Find where the given text appears and provide that cell's center as [X, Y] coordinate. 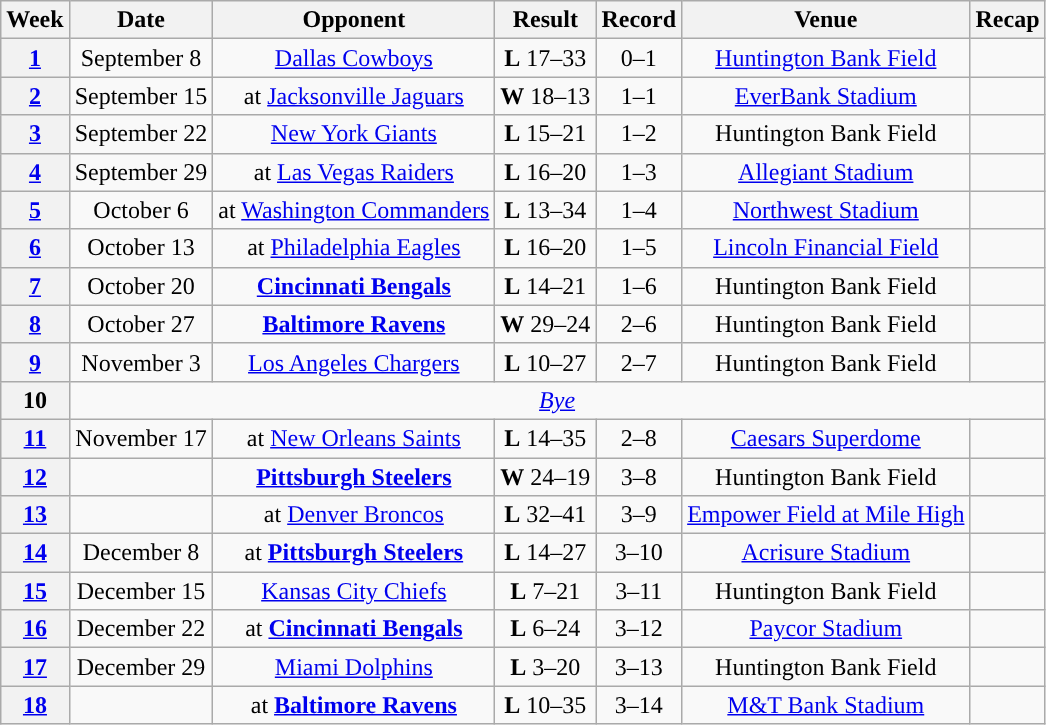
L 3–20 [546, 667]
2 [35, 96]
at Philadelphia Eagles [354, 248]
Kansas City Chiefs [354, 591]
1 [35, 58]
W 29–24 [546, 324]
3–9 [639, 515]
Result [546, 20]
Venue [826, 20]
September 8 [141, 58]
at Jacksonville Jaguars [354, 96]
at Las Vegas Raiders [354, 172]
2–7 [639, 362]
Acrisure Stadium [826, 553]
2–6 [639, 324]
October 27 [141, 324]
1–5 [639, 248]
14 [35, 553]
Caesars Superdome [826, 438]
3–8 [639, 477]
Pittsburgh Steelers [354, 477]
September 15 [141, 96]
1–1 [639, 96]
9 [35, 362]
Bye [557, 400]
Recap [1008, 20]
L 10–27 [546, 362]
Record [639, 20]
at Denver Broncos [354, 515]
at Baltimore Ravens [354, 705]
8 [35, 324]
16 [35, 629]
October 13 [141, 248]
Northwest Stadium [826, 210]
1–4 [639, 210]
3–12 [639, 629]
Opponent [354, 20]
Cincinnati Bengals [354, 286]
Baltimore Ravens [354, 324]
New York Giants [354, 134]
W 18–13 [546, 96]
Paycor Stadium [826, 629]
11 [35, 438]
September 29 [141, 172]
Lincoln Financial Field [826, 248]
at New Orleans Saints [354, 438]
3–11 [639, 591]
15 [35, 591]
L 17–33 [546, 58]
December 8 [141, 553]
7 [35, 286]
L 10–35 [546, 705]
L 14–35 [546, 438]
December 22 [141, 629]
Week [35, 20]
October 20 [141, 286]
Dallas Cowboys [354, 58]
December 15 [141, 591]
October 6 [141, 210]
L 15–21 [546, 134]
5 [35, 210]
November 17 [141, 438]
Empower Field at Mile High [826, 515]
September 22 [141, 134]
W 24–19 [546, 477]
6 [35, 248]
13 [35, 515]
12 [35, 477]
17 [35, 667]
November 3 [141, 362]
0–1 [639, 58]
EverBank Stadium [826, 96]
L 32–41 [546, 515]
L 6–24 [546, 629]
Los Angeles Chargers [354, 362]
Date [141, 20]
3–10 [639, 553]
18 [35, 705]
L 14–27 [546, 553]
1–6 [639, 286]
at Cincinnati Bengals [354, 629]
M&T Bank Stadium [826, 705]
Miami Dolphins [354, 667]
December 29 [141, 667]
1–3 [639, 172]
3 [35, 134]
L 7–21 [546, 591]
at Washington Commanders [354, 210]
at Pittsburgh Steelers [354, 553]
L 14–21 [546, 286]
Allegiant Stadium [826, 172]
3–14 [639, 705]
3–13 [639, 667]
10 [35, 400]
4 [35, 172]
L 13–34 [546, 210]
2–8 [639, 438]
1–2 [639, 134]
